Return (x, y) of the center of cell containing provided text 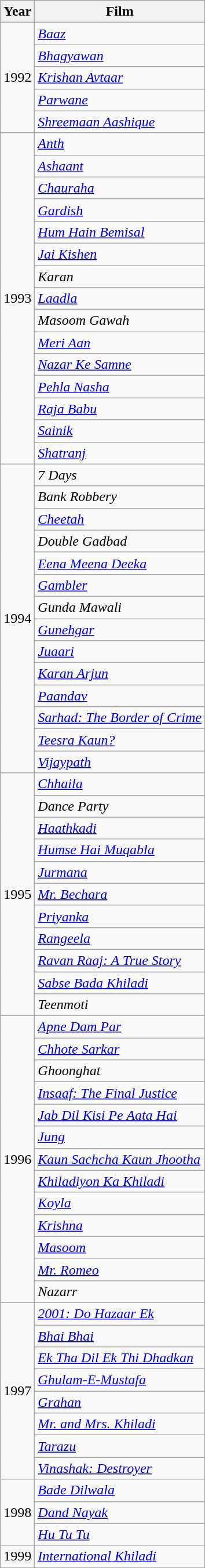
Teenmoti (120, 1005)
Chauraha (120, 188)
1999 (17, 1556)
Karan (120, 277)
Priyanka (120, 916)
1992 (17, 78)
Mr. and Mrs. Khiladi (120, 1424)
Insaaf: The Final Justice (120, 1093)
Cheetah (120, 519)
Parwane (120, 100)
Bhagyawan (120, 56)
Hum Hain Bemisal (120, 232)
International Khiladi (120, 1556)
1996 (17, 1160)
Year (17, 12)
Jung (120, 1137)
1997 (17, 1391)
Ravan Raaj: A True Story (120, 960)
7 Days (120, 475)
Bank Robbery (120, 497)
Bade Dilwala (120, 1490)
Dance Party (120, 806)
Rangeela (120, 938)
Krishan Avtaar (120, 78)
1995 (17, 894)
Kaun Sachcha Kaun Jhootha (120, 1159)
Nazarr (120, 1291)
Apne Dam Par (120, 1027)
Gambler (120, 585)
Laadla (120, 299)
Krishna (120, 1225)
Gardish (120, 210)
2001: Do Hazaar Ek (120, 1313)
Sabse Bada Khiladi (120, 983)
Meri Aan (120, 343)
Vijaypath (120, 762)
Gunehgar (120, 629)
Ashaant (120, 166)
Film (120, 12)
Juaari (120, 652)
Bhai Bhai (120, 1335)
Ek Tha Dil Ek Thi Dhadkan (120, 1358)
Koyla (120, 1203)
Teesra Kaun? (120, 740)
Jab Dil Kisi Pe Aata Hai (120, 1115)
Sainik (120, 431)
Ghoonghat (120, 1071)
Tarazu (120, 1446)
Masoom Gawah (120, 321)
Jai Kishen (120, 254)
Jurmana (120, 872)
Chhote Sarkar (120, 1049)
1998 (17, 1512)
Ghulam-E-Mustafa (120, 1380)
Double Gadbad (120, 541)
Masoom (120, 1247)
Gunda Mawali (120, 607)
Mr. Bechara (120, 894)
Nazar Ke Samne (120, 365)
Mr. Romeo (120, 1269)
Eena Meena Deeka (120, 563)
Khiladiyon Ka Khiladi (120, 1181)
1993 (17, 298)
Anth (120, 144)
Hu Tu Tu (120, 1534)
Shatranj (120, 453)
1994 (17, 618)
Paandav (120, 696)
Haathkadi (120, 828)
Baaz (120, 34)
Humse Hai Muqabla (120, 850)
Sarhad: The Border of Crime (120, 718)
Vinashak: Destroyer (120, 1468)
Raja Babu (120, 409)
Shreemaan Aashique (120, 122)
Karan Arjun (120, 674)
Grahan (120, 1402)
Chhaila (120, 784)
Pehla Nasha (120, 387)
Dand Nayak (120, 1512)
